Pinpoint the cell where the given text exists, returning its (x, y) midpoint coordinate. 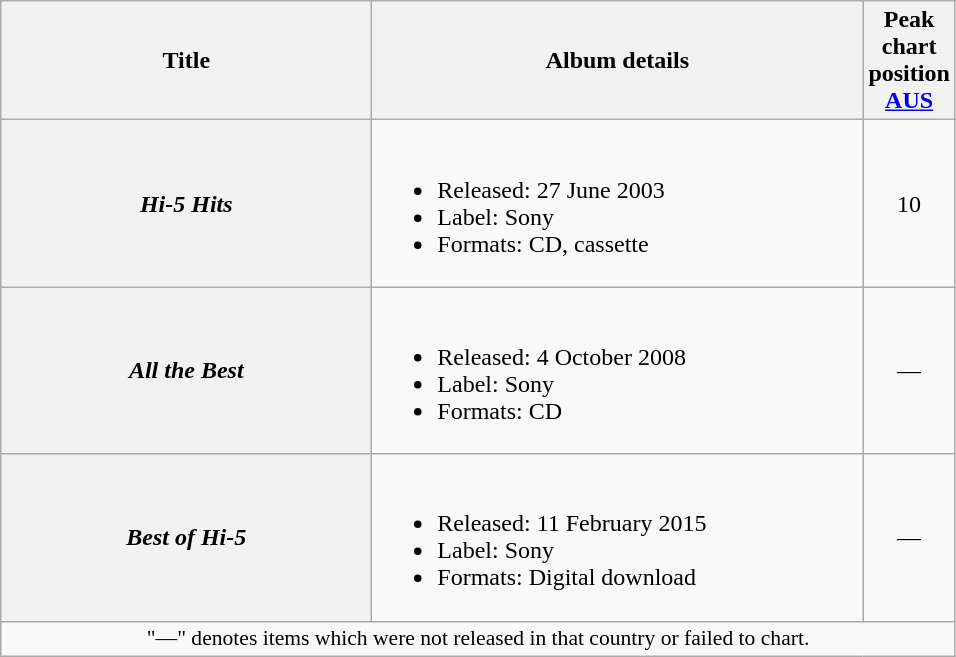
Best of Hi-5 (186, 538)
Hi-5 Hits (186, 204)
"—" denotes items which were not released in that country or failed to chart. (478, 639)
All the Best (186, 370)
10 (909, 204)
Released: 4 October 2008Label: SonyFormats: CD (618, 370)
Album details (618, 60)
Released: 11 February 2015Label: SonyFormats: Digital download (618, 538)
Released: 27 June 2003Label: SonyFormats: CD, cassette (618, 204)
Title (186, 60)
Peak chart positionAUS (909, 60)
